Scan for the cell matching the given text and deliver its [x, y] coordinate at center. 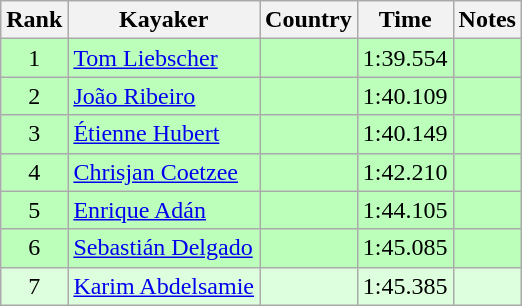
Sebastián Delgado [164, 248]
Tom Liebscher [164, 58]
1:45.385 [405, 286]
Kayaker [164, 20]
Time [405, 20]
Étienne Hubert [164, 134]
6 [34, 248]
7 [34, 286]
1 [34, 58]
Chrisjan Coetzee [164, 172]
Enrique Adán [164, 210]
1:40.149 [405, 134]
3 [34, 134]
2 [34, 96]
Rank [34, 20]
Country [309, 20]
Karim Abdelsamie [164, 286]
1:45.085 [405, 248]
5 [34, 210]
Notes [487, 20]
João Ribeiro [164, 96]
4 [34, 172]
1:42.210 [405, 172]
1:39.554 [405, 58]
1:44.105 [405, 210]
1:40.109 [405, 96]
